Detect which cell encompasses the target text, then output its (x, y) center coordinate. 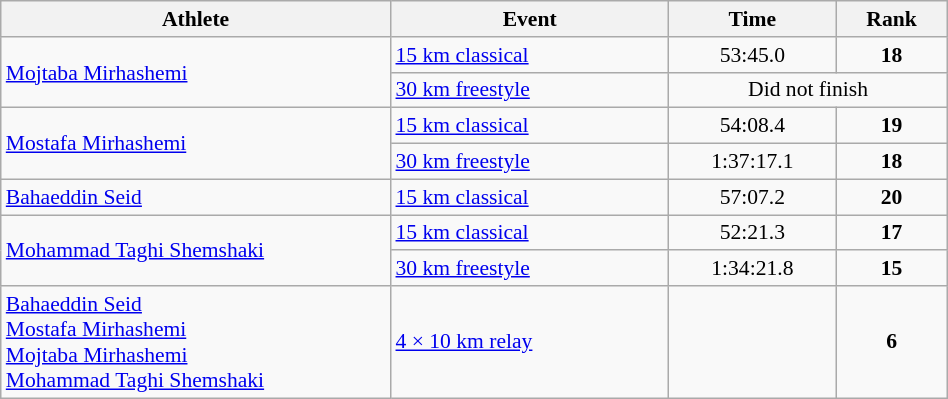
1:34:21.8 (752, 269)
19 (892, 126)
Rank (892, 19)
20 (892, 197)
Bahaeddin SeidMostafa MirhashemiMojtaba MirhashemiMohammad Taghi Shemshaki (196, 342)
Bahaeddin Seid (196, 197)
57:07.2 (752, 197)
15 (892, 269)
6 (892, 342)
4 × 10 km relay (529, 342)
54:08.4 (752, 126)
53:45.0 (752, 55)
Mojtaba Mirhashemi (196, 72)
Did not finish (808, 90)
Event (529, 19)
Athlete (196, 19)
52:21.3 (752, 233)
17 (892, 233)
1:37:17.1 (752, 162)
Mohammad Taghi Shemshaki (196, 250)
Time (752, 19)
Mostafa Mirhashemi (196, 144)
